Return the [X, Y] coordinate for the center point of the cell that contains the specified text.  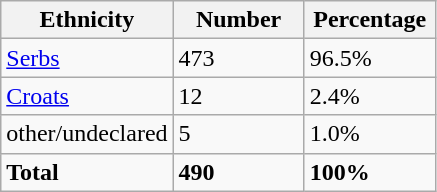
12 [238, 96]
other/undeclared [87, 134]
2.4% [370, 96]
Number [238, 20]
100% [370, 172]
1.0% [370, 134]
5 [238, 134]
Croats [87, 96]
Ethnicity [87, 20]
Serbs [87, 58]
490 [238, 172]
Total [87, 172]
Percentage [370, 20]
473 [238, 58]
96.5% [370, 58]
